Return (X, Y) of the center of cell containing provided text 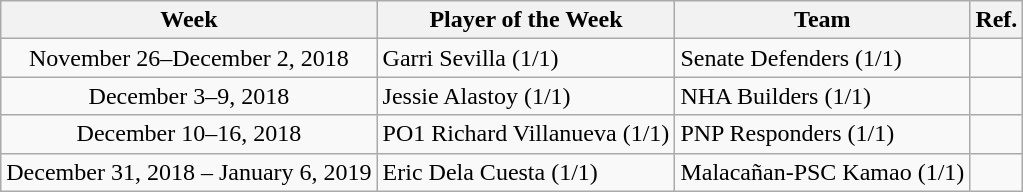
Player of the Week (526, 20)
November 26–December 2, 2018 (189, 58)
Week (189, 20)
PO1 Richard Villanueva (1/1) (526, 134)
Eric Dela Cuesta (1/1) (526, 172)
PNP Responders (1/1) (822, 134)
December 31, 2018 – January 6, 2019 (189, 172)
Malacañan-PSC Kamao (1/1) (822, 172)
Team (822, 20)
Jessie Alastoy (1/1) (526, 96)
December 10–16, 2018 (189, 134)
NHA Builders (1/1) (822, 96)
Garri Sevilla (1/1) (526, 58)
December 3–9, 2018 (189, 96)
Ref. (996, 20)
Senate Defenders (1/1) (822, 58)
